Search for the cell housing the specified text and yield its (x, y) center coordinate. 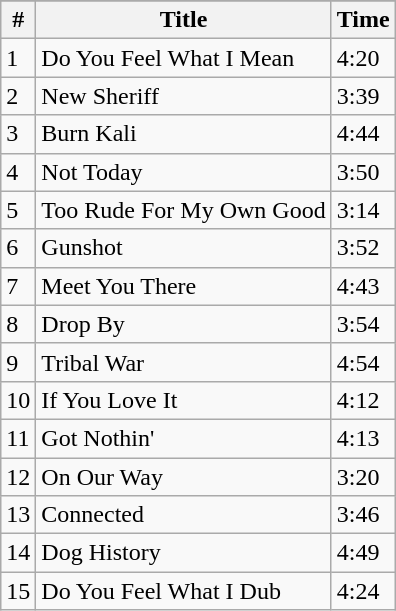
11 (18, 438)
13 (18, 515)
4 (18, 172)
Not Today (184, 172)
4:44 (363, 134)
8 (18, 324)
Gunshot (184, 248)
7 (18, 286)
Do You Feel What I Mean (184, 58)
5 (18, 210)
10 (18, 400)
Do You Feel What I Dub (184, 591)
4:12 (363, 400)
4:13 (363, 438)
Burn Kali (184, 134)
12 (18, 477)
3:54 (363, 324)
Drop By (184, 324)
Got Nothin' (184, 438)
1 (18, 58)
Dog History (184, 553)
Connected (184, 515)
3:20 (363, 477)
Tribal War (184, 362)
6 (18, 248)
4:54 (363, 362)
3 (18, 134)
3:52 (363, 248)
On Our Way (184, 477)
3:39 (363, 96)
If You Love It (184, 400)
9 (18, 362)
New Sheriff (184, 96)
4:49 (363, 553)
15 (18, 591)
2 (18, 96)
3:14 (363, 210)
Title (184, 20)
4:24 (363, 591)
14 (18, 553)
Too Rude For My Own Good (184, 210)
4:43 (363, 286)
4:20 (363, 58)
Time (363, 20)
Meet You There (184, 286)
# (18, 20)
3:46 (363, 515)
3:50 (363, 172)
